Return [x, y] of the center of cell containing provided text 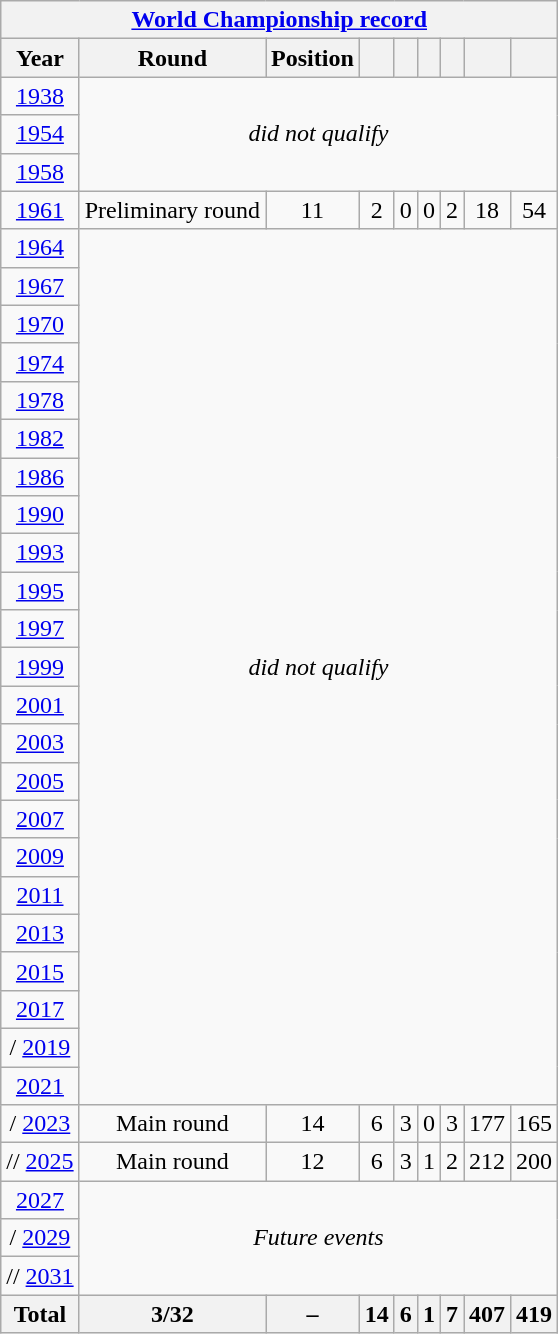
1990 [40, 515]
200 [534, 1162]
1974 [40, 362]
2005 [40, 781]
Preliminary round [172, 210]
2011 [40, 895]
1978 [40, 400]
1993 [40, 553]
/ 2023 [40, 1124]
– [313, 1314]
2027 [40, 1200]
18 [488, 210]
/ 2019 [40, 1047]
2007 [40, 819]
Round [172, 58]
1964 [40, 248]
1982 [40, 438]
54 [534, 210]
Position [313, 58]
2003 [40, 743]
Year [40, 58]
7 [452, 1314]
1999 [40, 667]
419 [534, 1314]
1967 [40, 286]
1997 [40, 629]
12 [313, 1162]
Future events [318, 1238]
1961 [40, 210]
1954 [40, 134]
1958 [40, 172]
2021 [40, 1085]
Total [40, 1314]
1970 [40, 324]
165 [534, 1124]
212 [488, 1162]
1986 [40, 477]
// 2025 [40, 1162]
2015 [40, 971]
World Championship record [280, 20]
2013 [40, 933]
// 2031 [40, 1276]
407 [488, 1314]
/ 2029 [40, 1238]
2017 [40, 1009]
11 [313, 210]
1995 [40, 591]
177 [488, 1124]
2009 [40, 857]
3/32 [172, 1314]
1938 [40, 96]
2001 [40, 705]
